Determine the (X, Y) coordinate at the center of the cell enclosing the given text.  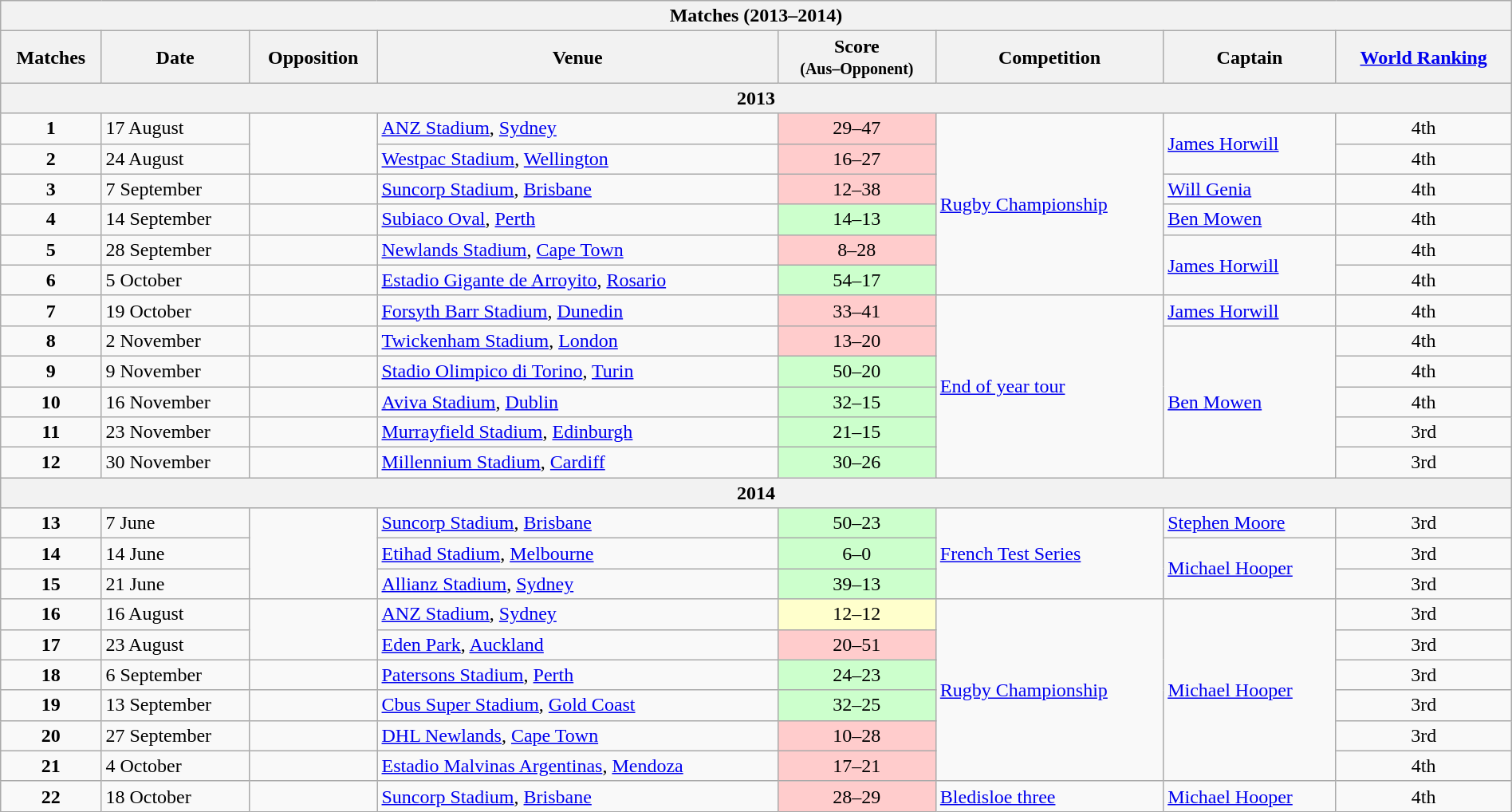
Date (175, 57)
22 (51, 796)
4 October (175, 766)
7 September (175, 189)
Stephen Moore (1250, 523)
Score(Aus–Opponent) (856, 57)
9 November (175, 371)
Etihad Stadium, Melbourne (577, 554)
Eden Park, Auckland (577, 644)
28 September (175, 250)
32–25 (856, 705)
2 (51, 159)
19 October (175, 310)
8–28 (856, 250)
33–41 (856, 310)
18 October (175, 796)
27 September (175, 735)
15 (51, 584)
50–20 (856, 371)
Westpac Stadium, Wellington (577, 159)
Competition (1049, 57)
9 (51, 371)
23 August (175, 644)
1 (51, 128)
12–12 (856, 614)
20 (51, 735)
16 November (175, 401)
Estadio Malvinas Argentinas, Mendoza (577, 766)
Allianz Stadium, Sydney (577, 584)
Will Genia (1250, 189)
6 September (175, 675)
Venue (577, 57)
30 November (175, 463)
Captain (1250, 57)
5 October (175, 280)
11 (51, 432)
14–13 (856, 219)
28–29 (856, 796)
16–27 (856, 159)
21–15 (856, 432)
4 (51, 219)
Newlands Stadium, Cape Town (577, 250)
2 November (175, 341)
Subiaco Oval, Perth (577, 219)
19 (51, 705)
10–28 (856, 735)
Twickenham Stadium, London (577, 341)
18 (51, 675)
30–26 (856, 463)
13 (51, 523)
2013 (756, 98)
13–20 (856, 341)
50–23 (856, 523)
54–17 (856, 280)
Patersons Stadium, Perth (577, 675)
Forsyth Barr Stadium, Dunedin (577, 310)
39–13 (856, 584)
Cbus Super Stadium, Gold Coast (577, 705)
Bledisloe three (1049, 796)
Murrayfield Stadium, Edinburgh (577, 432)
5 (51, 250)
Aviva Stadium, Dublin (577, 401)
14 (51, 554)
3 (51, 189)
12 (51, 463)
24–23 (856, 675)
6 (51, 280)
24 August (175, 159)
29–47 (856, 128)
World Ranking (1423, 57)
DHL Newlands, Cape Town (577, 735)
21 (51, 766)
17 (51, 644)
32–15 (856, 401)
12–38 (856, 189)
7 June (175, 523)
Estadio Gigante de Arroyito, Rosario (577, 280)
14 June (175, 554)
Stadio Olimpico di Torino, Turin (577, 371)
7 (51, 310)
Opposition (313, 57)
16 August (175, 614)
14 September (175, 219)
French Test Series (1049, 554)
13 September (175, 705)
8 (51, 341)
21 June (175, 584)
6–0 (856, 554)
20–51 (856, 644)
End of year tour (1049, 386)
16 (51, 614)
2014 (756, 493)
Matches (2013–2014) (756, 16)
Matches (51, 57)
17 August (175, 128)
Millennium Stadium, Cardiff (577, 463)
10 (51, 401)
23 November (175, 432)
17–21 (856, 766)
